Detect which cell encompasses the target text, then output its [x, y] center coordinate. 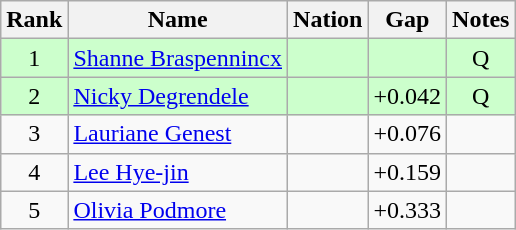
Shanne Braspennincx [178, 58]
+0.159 [408, 172]
3 [34, 134]
Notes [481, 20]
+0.042 [408, 96]
Lee Hye-jin [178, 172]
Name [178, 20]
Lauriane Genest [178, 134]
Olivia Podmore [178, 210]
+0.333 [408, 210]
2 [34, 96]
Gap [408, 20]
Rank [34, 20]
+0.076 [408, 134]
5 [34, 210]
Nicky Degrendele [178, 96]
1 [34, 58]
Nation [328, 20]
4 [34, 172]
